Provide the [x, y] coordinate of the cell's center where the given text is located.  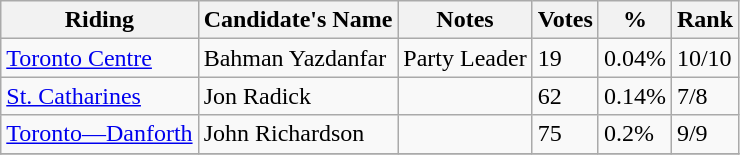
Votes [565, 20]
0.14% [634, 96]
Toronto Centre [100, 58]
John Richardson [298, 134]
Candidate's Name [298, 20]
19 [565, 58]
7/8 [704, 96]
Riding [100, 20]
9/9 [704, 134]
10/10 [704, 58]
Rank [704, 20]
0.2% [634, 134]
62 [565, 96]
% [634, 20]
Jon Radick [298, 96]
Notes [465, 20]
0.04% [634, 58]
Toronto—Danforth [100, 134]
Party Leader [465, 58]
75 [565, 134]
Bahman Yazdanfar [298, 58]
St. Catharines [100, 96]
